Extract the [x, y] coordinate from the center of the cell holding the provided text.  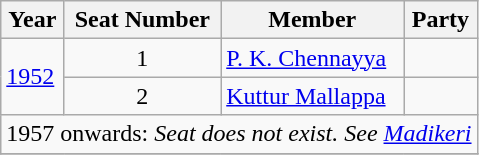
P. K. Chennayya [312, 58]
1 [142, 58]
Seat Number [142, 20]
1952 [32, 77]
Year [32, 20]
2 [142, 96]
Kuttur Mallappa [312, 96]
Member [312, 20]
1957 onwards: Seat does not exist. See Madikeri [239, 134]
Party [440, 20]
